From the cell containing the given text, extract its center point as [X, Y] coordinate. 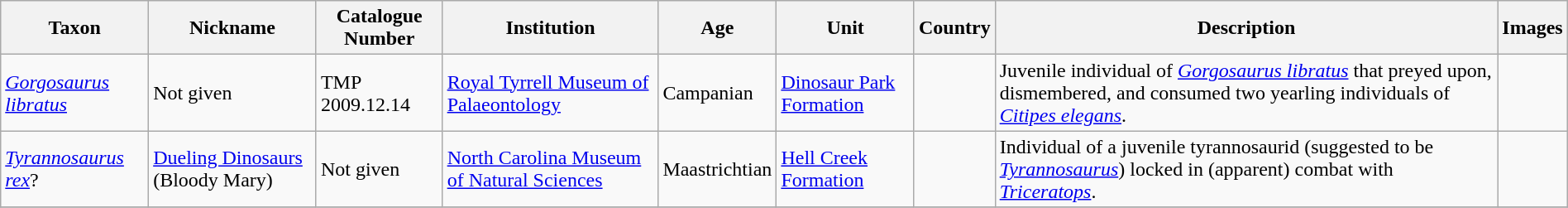
Nickname [233, 28]
Dueling Dinosaurs (Bloody Mary) [233, 169]
Taxon [74, 28]
Juvenile individual of Gorgosaurus libratus that preyed upon, dismembered, and consumed two yearling individuals of Citipes elegans. [1246, 93]
Institution [551, 28]
TMP 2009.12.14 [379, 93]
Age [718, 28]
Country [954, 28]
Campanian [718, 93]
Tyrannosaurus rex? [74, 169]
Individual of a juvenile tyrannosaurid (suggested to be Tyrannosaurus) locked in (apparent) combat with Triceratops. [1246, 169]
Gorgosaurus libratus [74, 93]
Royal Tyrrell Museum of Palaeontology [551, 93]
Dinosaur Park Formation [845, 93]
Description [1246, 28]
North Carolina Museum of Natural Sciences [551, 169]
Hell Creek Formation [845, 169]
Maastrichtian [718, 169]
Unit [845, 28]
Catalogue Number [379, 28]
Images [1532, 28]
